Capture the cell that displays the provided text and extract its (x, y) central coordinate. 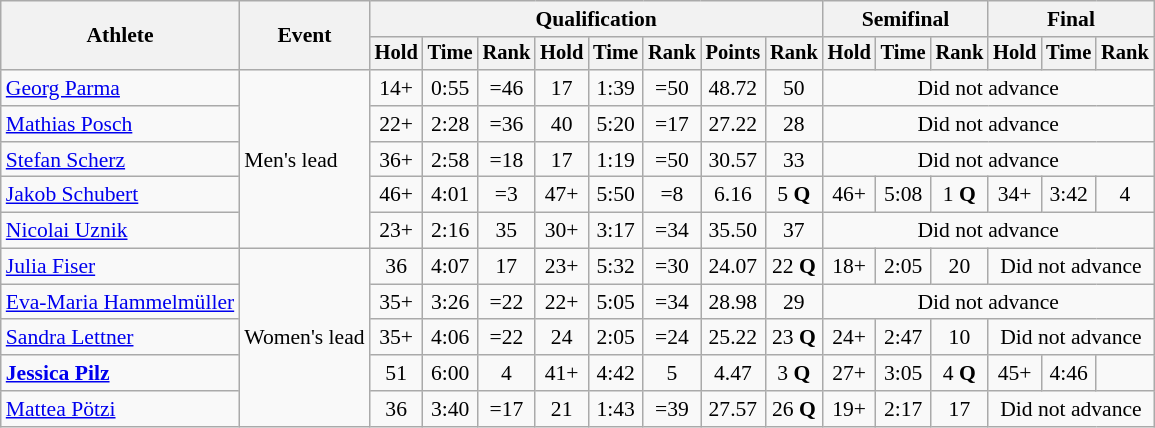
Final (1071, 19)
27.57 (733, 409)
21 (562, 409)
Mattea Pötzi (120, 409)
1:19 (616, 160)
27.22 (733, 124)
=30 (672, 267)
24.07 (733, 267)
6.16 (733, 195)
28.98 (733, 302)
5 (672, 373)
25.22 (733, 338)
48.72 (733, 88)
4.47 (733, 373)
1 Q (960, 195)
3:17 (616, 231)
=3 (507, 195)
23 Q (794, 338)
Points (733, 54)
35.50 (733, 231)
5:08 (904, 195)
40 (562, 124)
41+ (562, 373)
2:17 (904, 409)
36+ (396, 160)
4 Q (960, 373)
3:40 (450, 409)
6:00 (450, 373)
Georg Parma (120, 88)
2:28 (450, 124)
50 (794, 88)
Athlete (120, 36)
=8 (672, 195)
Sandra Lettner (120, 338)
28 (794, 124)
Eva-Maria Hammelmüller (120, 302)
10 (960, 338)
=18 (507, 160)
=39 (672, 409)
18+ (850, 267)
Qualification (596, 19)
27+ (850, 373)
5:32 (616, 267)
0:55 (450, 88)
22 Q (794, 267)
1:39 (616, 88)
Jakob Schubert (120, 195)
35 (507, 231)
3:05 (904, 373)
Jessica Pilz (120, 373)
24 (562, 338)
Women's lead (304, 338)
2:16 (450, 231)
14+ (396, 88)
Mathias Posch (120, 124)
3:26 (450, 302)
=36 (507, 124)
4:42 (616, 373)
51 (396, 373)
2:47 (904, 338)
30+ (562, 231)
34+ (1014, 195)
5:20 (616, 124)
3:42 (1068, 195)
47+ (562, 195)
Men's lead (304, 159)
33 (794, 160)
45+ (1014, 373)
=46 (507, 88)
5 Q (794, 195)
Stefan Scherz (120, 160)
3 Q (794, 373)
5:50 (616, 195)
4:06 (450, 338)
4:07 (450, 267)
30.57 (733, 160)
20 (960, 267)
19+ (850, 409)
=24 (672, 338)
5:05 (616, 302)
29 (794, 302)
Nicolai Uznik (120, 231)
1:43 (616, 409)
26 Q (794, 409)
37 (794, 231)
Julia Fiser (120, 267)
24+ (850, 338)
4:46 (1068, 373)
4:01 (450, 195)
Event (304, 36)
Semifinal (906, 19)
2:58 (450, 160)
